Output the (X, Y) coordinate of the center of the cell containing the given text.  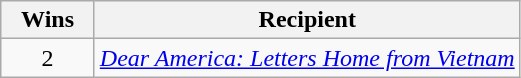
Wins (48, 20)
2 (48, 58)
Dear America: Letters Home from Vietnam (307, 58)
Recipient (307, 20)
